Extract the (X, Y) coordinate from the center of the cell holding the provided text.  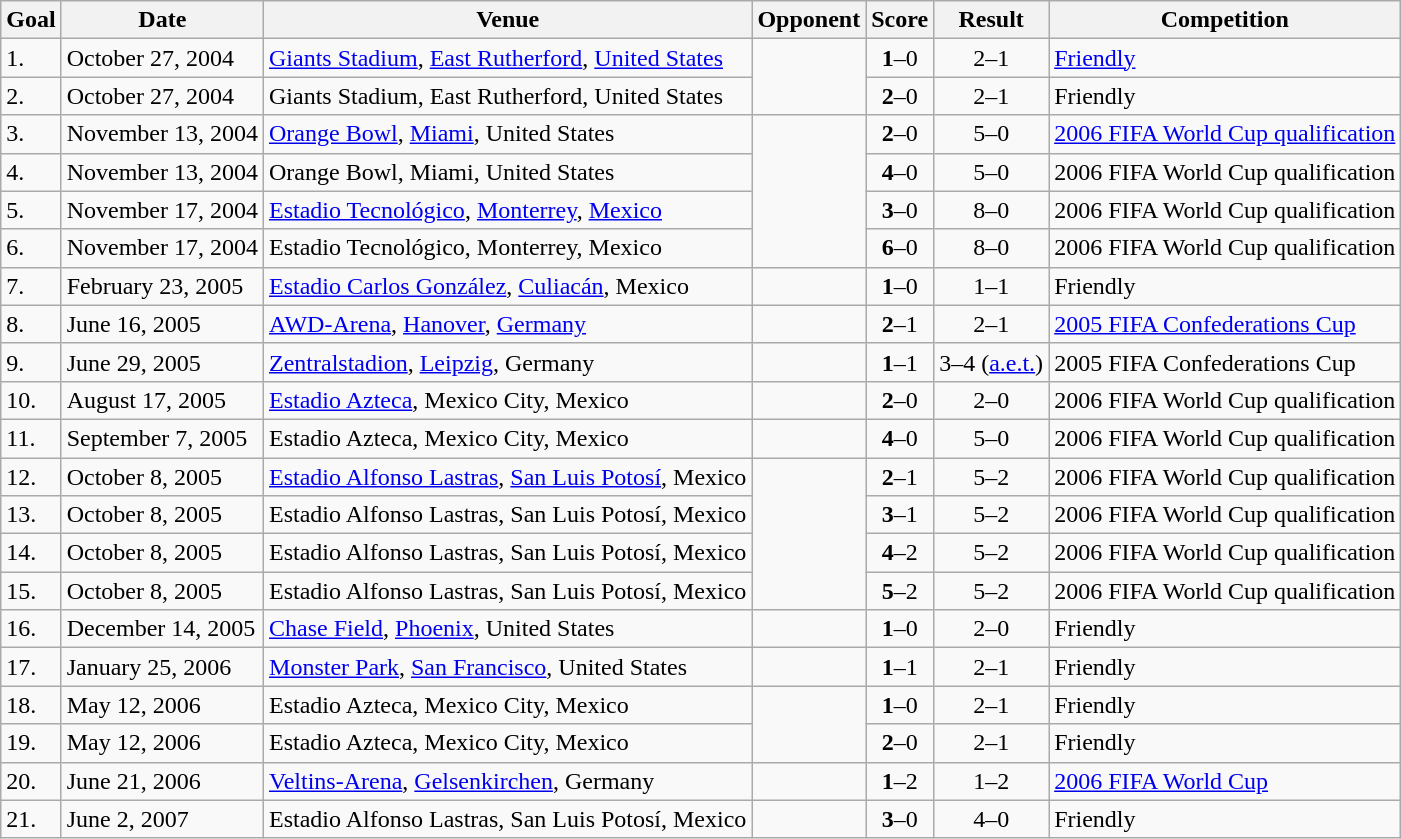
8. (31, 324)
January 25, 2006 (162, 667)
Date (162, 20)
December 14, 2005 (162, 629)
June 21, 2006 (162, 781)
10. (31, 400)
Zentralstadion, Leipzig, Germany (508, 362)
3–4 (a.e.t.) (992, 362)
June 29, 2005 (162, 362)
Venue (508, 20)
14. (31, 553)
2006 FIFA World Cup (1225, 781)
20. (31, 781)
Score (900, 20)
Veltins-Arena, Gelsenkirchen, Germany (508, 781)
August 17, 2005 (162, 400)
2. (31, 96)
6–0 (900, 248)
June 2, 2007 (162, 819)
Competition (1225, 20)
9. (31, 362)
18. (31, 705)
4. (31, 172)
June 16, 2005 (162, 324)
Monster Park, San Francisco, United States (508, 667)
Result (992, 20)
5. (31, 210)
12. (31, 477)
3. (31, 134)
September 7, 2005 (162, 438)
6. (31, 248)
17. (31, 667)
Goal (31, 20)
4–2 (900, 553)
13. (31, 515)
AWD-Arena, Hanover, Germany (508, 324)
11. (31, 438)
21. (31, 819)
16. (31, 629)
Estadio Carlos González, Culiacán, Mexico (508, 286)
Opponent (809, 20)
19. (31, 743)
15. (31, 591)
February 23, 2005 (162, 286)
Chase Field, Phoenix, United States (508, 629)
3–1 (900, 515)
7. (31, 286)
1. (31, 58)
